Find where the given text appears and provide that cell's center as [x, y] coordinate. 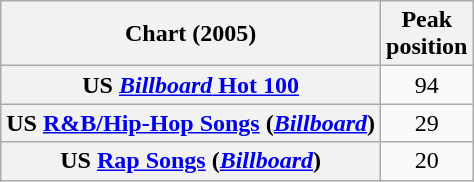
Peakposition [427, 34]
Chart (2005) [191, 34]
20 [427, 161]
US Rap Songs (Billboard) [191, 161]
US R&B/Hip-Hop Songs (Billboard) [191, 123]
29 [427, 123]
US Billboard Hot 100 [191, 85]
94 [427, 85]
